Locate the cell with the specified text and output its (x, y) center coordinate. 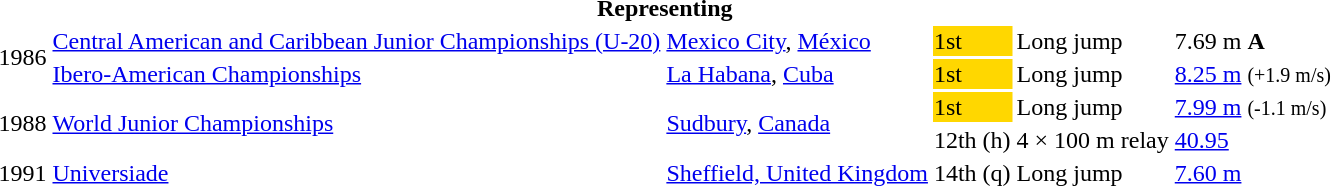
Central American and Caribbean Junior Championships (U-20) (356, 41)
4 × 100 m relay (1092, 140)
Ibero-American Championships (356, 74)
World Junior Championships (356, 124)
Sudbury, Canada (798, 124)
La Habana, Cuba (798, 74)
12th (h) (972, 140)
Mexico City, México (798, 41)
